Search for the cell housing the specified text and yield its (x, y) center coordinate. 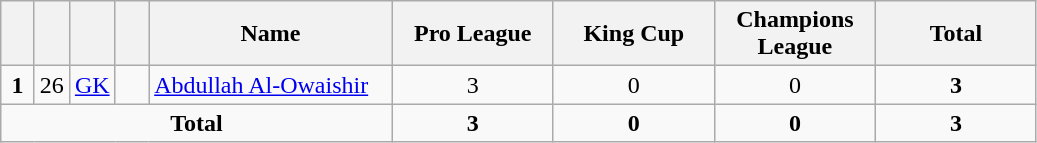
Abdullah Al-Owaishir (271, 85)
GK (92, 85)
1 (18, 85)
Champions League (794, 34)
King Cup (634, 34)
Name (271, 34)
26 (52, 85)
Pro League (472, 34)
